Find where the given text appears and provide that cell's center as (x, y) coordinate. 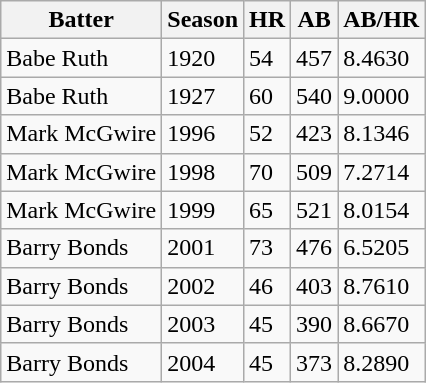
1920 (203, 58)
70 (268, 172)
509 (314, 172)
7.2714 (382, 172)
521 (314, 210)
457 (314, 58)
423 (314, 134)
54 (268, 58)
HR (268, 20)
8.2890 (382, 362)
9.0000 (382, 96)
403 (314, 286)
AB/HR (382, 20)
52 (268, 134)
2004 (203, 362)
8.7610 (382, 286)
390 (314, 324)
Season (203, 20)
8.6670 (382, 324)
8.1346 (382, 134)
60 (268, 96)
476 (314, 248)
6.5205 (382, 248)
65 (268, 210)
46 (268, 286)
2003 (203, 324)
1927 (203, 96)
373 (314, 362)
8.4630 (382, 58)
1998 (203, 172)
AB (314, 20)
8.0154 (382, 210)
73 (268, 248)
2001 (203, 248)
2002 (203, 286)
Batter (82, 20)
1999 (203, 210)
540 (314, 96)
1996 (203, 134)
